Output the (X, Y) coordinate of the center of the cell containing the given text.  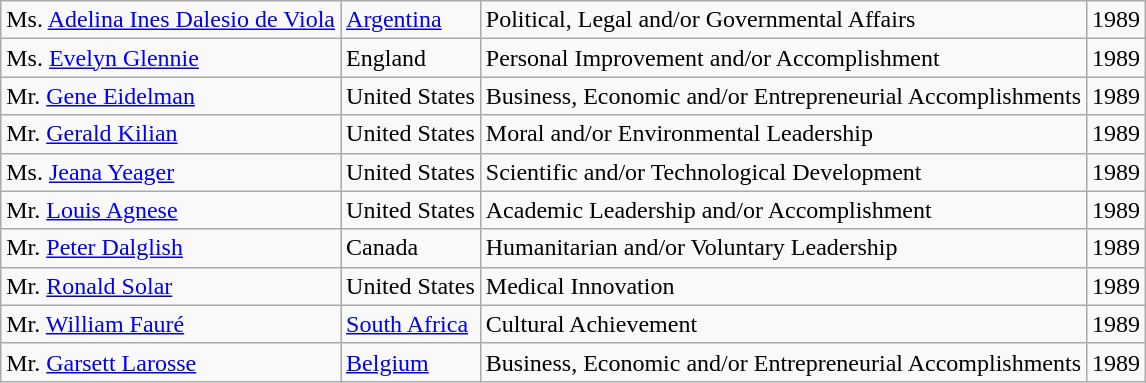
Cultural Achievement (783, 324)
Academic Leadership and/or Accomplishment (783, 210)
Humanitarian and/or Voluntary Leadership (783, 248)
South Africa (411, 324)
Ms. Adelina Ines Dalesio de Viola (171, 20)
Canada (411, 248)
Ms. Jeana Yeager (171, 172)
Mr. Louis Agnese (171, 210)
Moral and/or Environmental Leadership (783, 134)
Mr. Gerald Kilian (171, 134)
England (411, 58)
Mr. William Fauré (171, 324)
Mr. Gene Eidelman (171, 96)
Ms. Evelyn Glennie (171, 58)
Scientific and/or Technological Development (783, 172)
Medical Innovation (783, 286)
Argentina (411, 20)
Belgium (411, 362)
Mr. Garsett Larosse (171, 362)
Mr. Peter Dalglish (171, 248)
Mr. Ronald Solar (171, 286)
Political, Legal and/or Governmental Affairs (783, 20)
Personal Improvement and/or Accomplishment (783, 58)
